Find where the given text appears and provide that cell's center as (X, Y) coordinate. 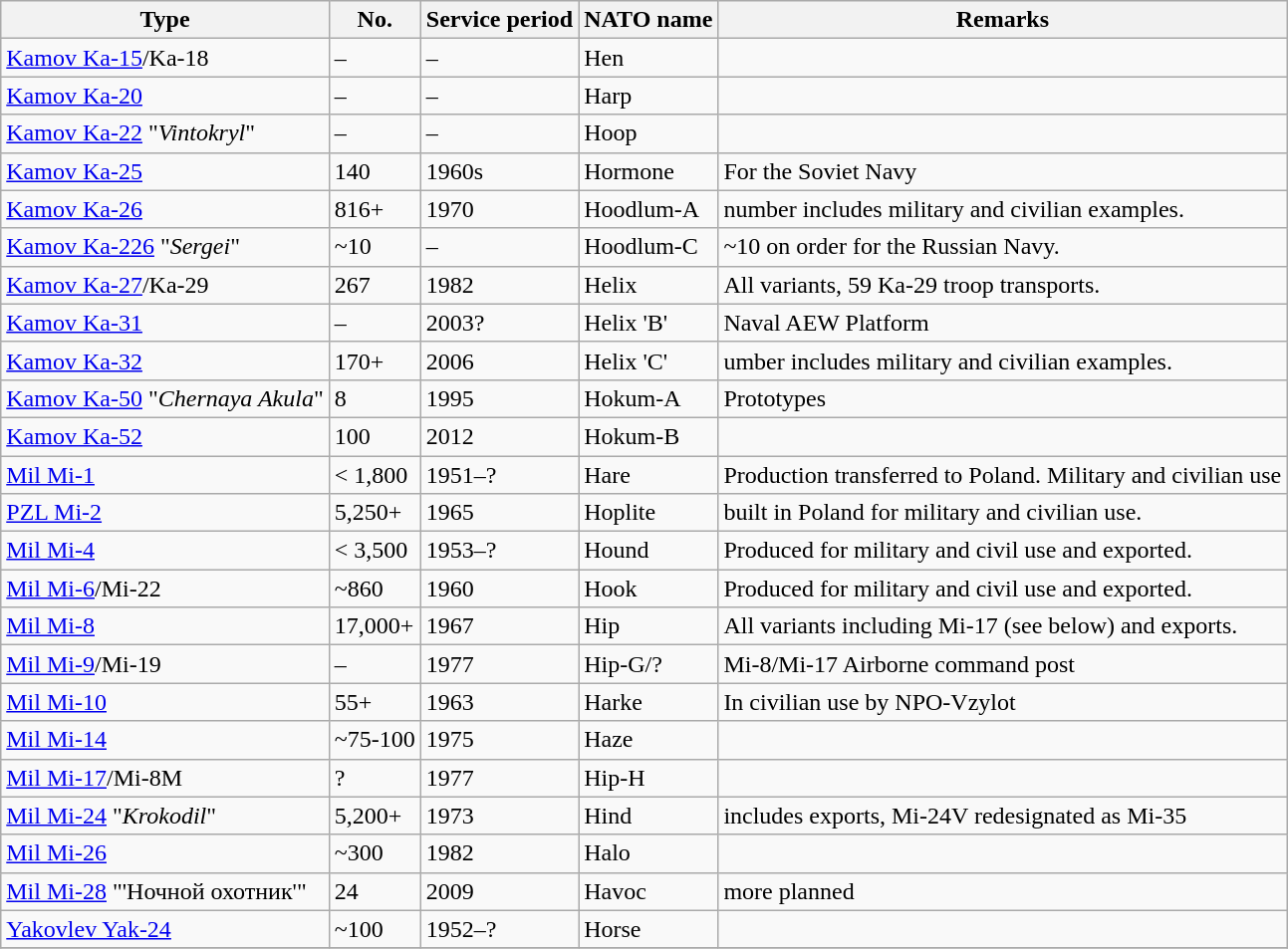
140 (375, 171)
Harp (648, 96)
Harke (648, 702)
5,250+ (375, 513)
~300 (375, 853)
Hip-H (648, 778)
Mil Mi-10 (165, 702)
Mil Mi-6/Mi-22 (165, 589)
? (375, 778)
Helix 'C' (648, 360)
2003? (499, 323)
1967 (499, 626)
Mil Mi-8 (165, 626)
Hen (648, 58)
Mil Mi-4 (165, 551)
All variants, 59 Ka-29 troop transports. (1002, 285)
17,000+ (375, 626)
1952–? (499, 929)
Naval AEW Platform (1002, 323)
~10 on order for the Russian Navy. (1002, 247)
2009 (499, 891)
Kamov Ka-32 (165, 360)
Havoc (648, 891)
Kamov Ka-226 "Sergei" (165, 247)
Kamov Ka-52 (165, 436)
1953–? (499, 551)
includes exports, Mi-24V redesignated as Mi-35 (1002, 816)
Mil Mi-9/Mi-19 (165, 664)
< 3,500 (375, 551)
1970 (499, 209)
24 (375, 891)
< 1,800 (375, 475)
Yakovlev Yak-24 (165, 929)
Helix 'B' (648, 323)
1965 (499, 513)
Kamov Ka-20 (165, 96)
Production transferred to Poland. Military and civilian use (1002, 475)
Service period (499, 20)
1963 (499, 702)
number includes military and civilian examples. (1002, 209)
2006 (499, 360)
built in Poland for military and civilian use. (1002, 513)
Kamov Ka-22 "Vintokryl" (165, 133)
Mil Mi-1 (165, 475)
Prototypes (1002, 398)
Hoop (648, 133)
Hind (648, 816)
Hare (648, 475)
All variants including Mi-17 (see below) and exports. (1002, 626)
Mil Mi-24 "Krokodil" (165, 816)
Kamov Ka-50 "Chernaya Akula" (165, 398)
1973 (499, 816)
Hip-G/? (648, 664)
Hoodlum-C (648, 247)
Hoodlum-A (648, 209)
Hokum-B (648, 436)
~100 (375, 929)
Kamov Ka-27/Ka-29 (165, 285)
Mil Mi-28 "'Ночной охотник'" (165, 891)
Helix (648, 285)
55+ (375, 702)
1975 (499, 740)
267 (375, 285)
1960 (499, 589)
Hound (648, 551)
1995 (499, 398)
Hokum-A (648, 398)
170+ (375, 360)
~10 (375, 247)
Mi-8/Mi-17 Airborne command post (1002, 664)
In civilian use by NPO-Vzylot (1002, 702)
~860 (375, 589)
2012 (499, 436)
umber includes military and civilian examples. (1002, 360)
Remarks (1002, 20)
Kamov Ka-31 (165, 323)
Hook (648, 589)
Mil Mi-26 (165, 853)
For the Soviet Navy (1002, 171)
Hip (648, 626)
PZL Mi-2 (165, 513)
Kamov Ka-15/Ka-18 (165, 58)
Hormone (648, 171)
8 (375, 398)
816+ (375, 209)
~75-100 (375, 740)
1960s (499, 171)
No. (375, 20)
Type (165, 20)
more planned (1002, 891)
100 (375, 436)
Kamov Ka-25 (165, 171)
1951–? (499, 475)
Hoplite (648, 513)
Kamov Ka-26 (165, 209)
Halo (648, 853)
Haze (648, 740)
Mil Mi-17/Mi-8M (165, 778)
Horse (648, 929)
NATO name (648, 20)
5,200+ (375, 816)
Mil Mi-14 (165, 740)
